Provide the [x, y] coordinate of the cell's center where the given text is located.  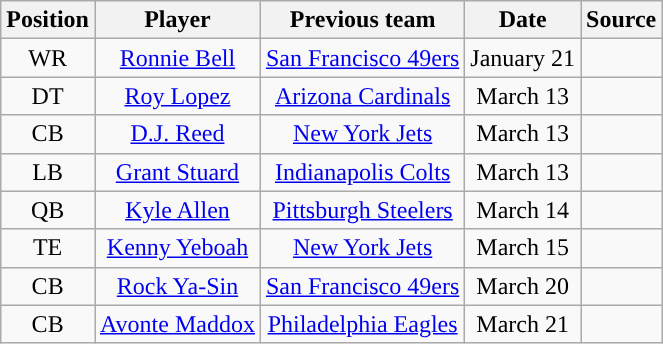
Player [177, 20]
QB [48, 210]
TE [48, 248]
WR [48, 58]
Indianapolis Colts [362, 172]
March 14 [523, 210]
January 21 [523, 58]
Date [523, 20]
Roy Lopez [177, 96]
Avonte Maddox [177, 324]
Source [620, 20]
Kyle Allen [177, 210]
D.J. Reed [177, 134]
March 20 [523, 286]
LB [48, 172]
Grant Stuard [177, 172]
Kenny Yeboah [177, 248]
Position [48, 20]
March 21 [523, 324]
Philadelphia Eagles [362, 324]
Pittsburgh Steelers [362, 210]
Previous team [362, 20]
Rock Ya-Sin [177, 286]
DT [48, 96]
Ronnie Bell [177, 58]
March 15 [523, 248]
Arizona Cardinals [362, 96]
